Determine the (X, Y) coordinate at the center of the cell enclosing the given text.  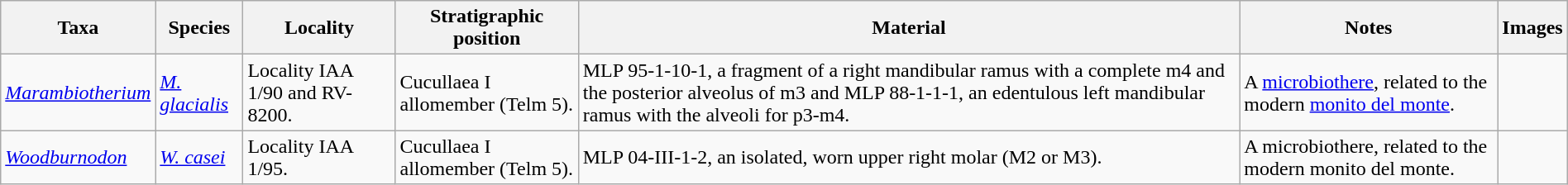
Locality IAA 1/95. (319, 157)
Images (1532, 28)
Stratigraphic position (486, 28)
MLP 04-III-1-2, an isolated, worn upper right molar (M2 or M3). (909, 157)
Notes (1369, 28)
Locality (319, 28)
Taxa (78, 28)
W. casei (199, 157)
Woodburnodon (78, 157)
Marambiotherium (78, 92)
Species (199, 28)
Locality IAA 1/90 and RV-8200. (319, 92)
Material (909, 28)
M. glacialis (199, 92)
